Find where the given text appears and provide that cell's center as [X, Y] coordinate. 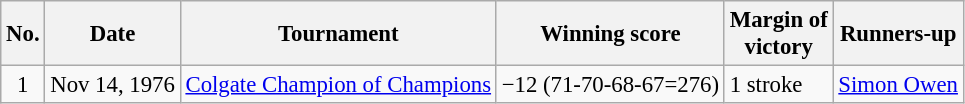
Simon Owen [898, 85]
Winning score [610, 34]
Runners-up [898, 34]
Date [112, 34]
Colgate Champion of Champions [338, 85]
Margin ofvictory [778, 34]
1 stroke [778, 85]
Tournament [338, 34]
Nov 14, 1976 [112, 85]
No. [23, 34]
1 [23, 85]
−12 (71-70-68-67=276) [610, 85]
